Locate the cell with the specified text and output its [X, Y] center coordinate. 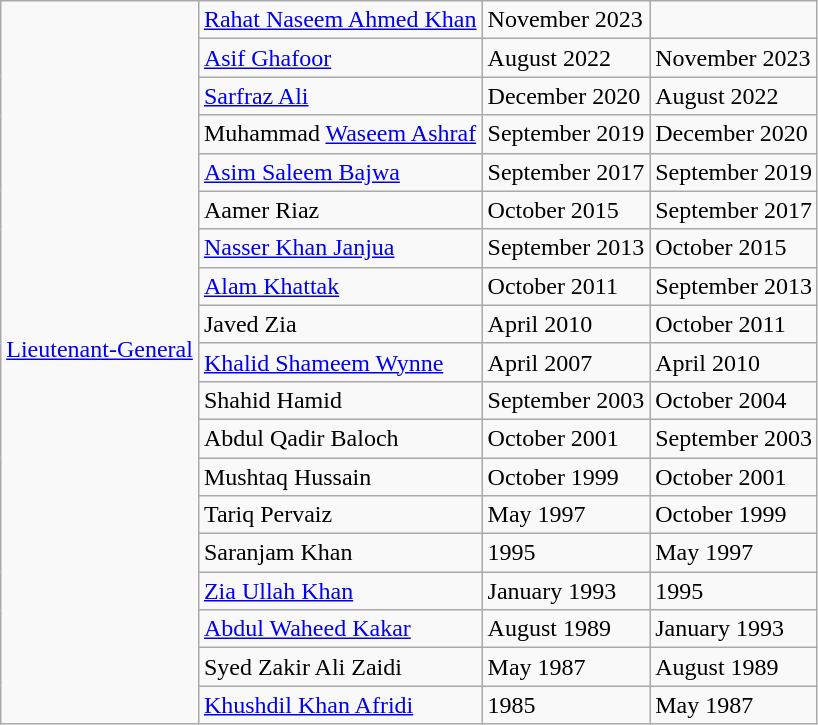
October 2004 [734, 400]
Zia Ullah Khan [340, 591]
Sarfraz Ali [340, 96]
Alam Khattak [340, 286]
Abdul Waheed Kakar [340, 629]
Nasser Khan Janjua [340, 248]
Khushdil Khan Afridi [340, 705]
Rahat Naseem Ahmed Khan [340, 20]
Khalid Shameem Wynne [340, 362]
Saranjam Khan [340, 553]
Aamer Riaz [340, 210]
Javed Zia [340, 324]
1985 [566, 705]
Asif Ghafoor [340, 58]
Tariq Pervaiz [340, 515]
Mushtaq Hussain [340, 477]
April 2007 [566, 362]
Shahid Hamid [340, 400]
Syed Zakir Ali Zaidi [340, 667]
Lieutenant-General [100, 362]
Muhammad Waseem Ashraf [340, 134]
Asim Saleem Bajwa [340, 172]
Abdul Qadir Baloch [340, 438]
